Detect which cell encompasses the target text, then output its (X, Y) center coordinate. 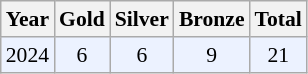
Gold (82, 19)
Year (28, 19)
21 (278, 55)
2024 (28, 55)
Total (278, 19)
9 (212, 55)
Bronze (212, 19)
Silver (142, 19)
